From the cell containing the given text, extract its center point as [x, y] coordinate. 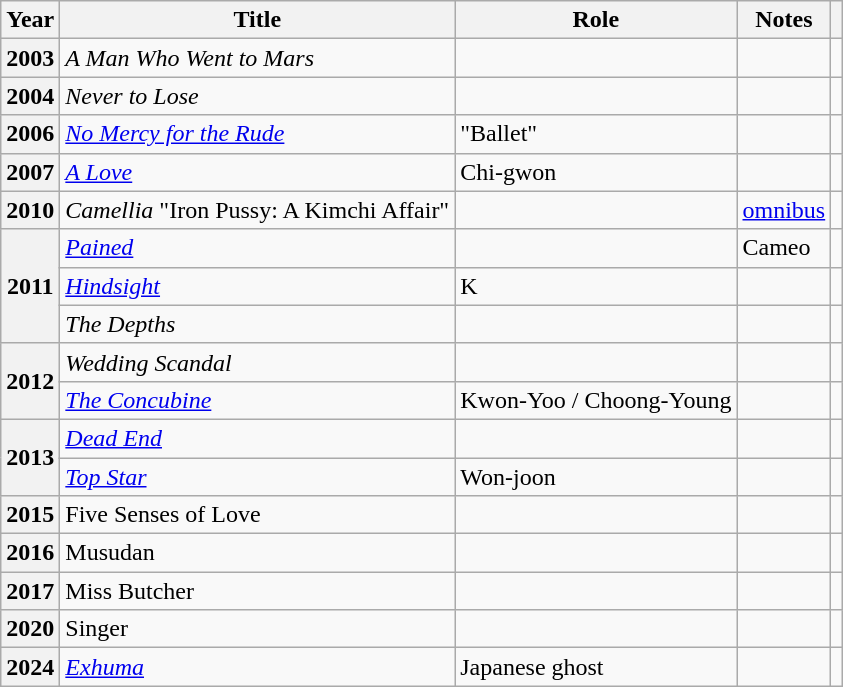
Wedding Scandal [258, 362]
2003 [30, 58]
Role [596, 20]
2020 [30, 629]
Exhuma [258, 667]
"Ballet" [596, 134]
The Concubine [258, 400]
Year [30, 20]
2006 [30, 134]
2015 [30, 515]
Notes [784, 20]
Dead End [258, 438]
Singer [258, 629]
K [596, 286]
Never to Lose [258, 96]
Top Star [258, 477]
Chi-gwon [596, 172]
Camellia "Iron Pussy: A Kimchi Affair" [258, 210]
2017 [30, 591]
2012 [30, 381]
2024 [30, 667]
2011 [30, 286]
No Mercy for the Rude [258, 134]
2007 [30, 172]
2010 [30, 210]
Japanese ghost [596, 667]
Musudan [258, 553]
2013 [30, 457]
A Love [258, 172]
Five Senses of Love [258, 515]
omnibus [784, 210]
Miss Butcher [258, 591]
Title [258, 20]
Won-joon [596, 477]
2004 [30, 96]
A Man Who Went to Mars [258, 58]
The Depths [258, 324]
Pained [258, 248]
Kwon-Yoo / Choong-Young [596, 400]
2016 [30, 553]
Cameo [784, 248]
Hindsight [258, 286]
